Detect which cell encompasses the target text, then output its [X, Y] center coordinate. 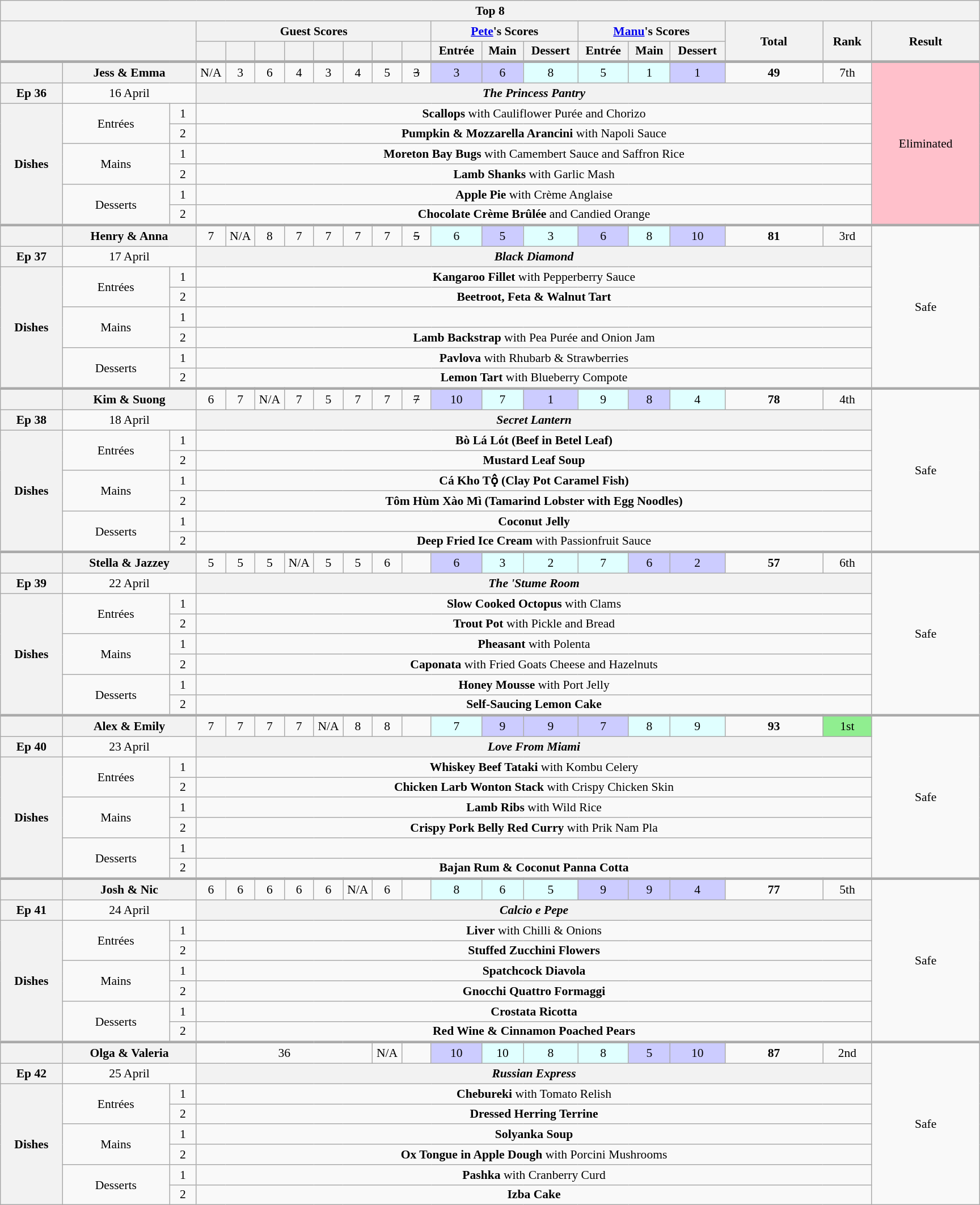
Pashka with Cranberry Curd [534, 1175]
78 [774, 399]
Ep 37 [32, 257]
Mustard Leaf Soup [534, 461]
22 April [129, 584]
Ep 36 [32, 94]
Olga & Valeria [129, 1053]
Lemon Tart with Blueberry Compote [534, 378]
Kim & Suong [129, 399]
Liver with Chilli & Onions [534, 930]
5th [847, 890]
Total [774, 42]
Bò Lá Lót (Beef in Betel Leaf) [534, 440]
Ep 39 [32, 584]
Manu's Scores [651, 31]
Secret Lantern [534, 420]
36 [285, 1053]
Ep 40 [32, 747]
Black Diamond [534, 257]
Cá Kho Tộ (Clay Pot Caramel Fish) [534, 481]
Pumpkin & Mozzarella Arancini with Napoli Sauce [534, 134]
Top 8 [490, 11]
Kangaroo Fillet with Pepperberry Sauce [534, 277]
Self-Saucing Lemon Cake [534, 705]
Stuffed Zucchini Flowers [534, 951]
Russian Express [534, 1074]
17 April [129, 257]
The Princess Pantry [534, 94]
6th [847, 563]
Chocolate Crème Brûlée and Candied Orange [534, 214]
Beetroot, Feta & Walnut Tart [534, 297]
2nd [847, 1053]
Rank [847, 42]
57 [774, 563]
Ep 41 [32, 911]
24 April [129, 911]
4th [847, 399]
Jess & Emma [129, 73]
The 'Stume Room [534, 584]
Ep 38 [32, 420]
Honey Mousse with Port Jelly [534, 685]
Ox Tongue in Apple Dough with Porcini Mushrooms [534, 1155]
Red Wine & Cinnamon Poached Pears [534, 1031]
16 April [129, 94]
Pavlova with Rhubarb & Strawberries [534, 358]
Whiskey Beef Tataki with Kombu Celery [534, 767]
Bajan Rum & Coconut Panna Cotta [534, 868]
Caponata with Fried Goats Cheese and Hazelnuts [534, 664]
93 [774, 726]
Alex & Emily [129, 726]
Dressed Herring Terrine [534, 1114]
Chebureki with Tomato Relish [534, 1094]
Gnocchi Quattro Formaggi [534, 991]
Ep 42 [32, 1074]
Trout Pot with Pickle and Bread [534, 624]
Scallops with Cauliflower Purée and Chorizo [534, 113]
Crispy Pork Belly Red Curry with Prik Nam Pla [534, 828]
7th [847, 73]
Tôm Hùm Xào Mì (Tamarind Lobster with Egg Noodles) [534, 501]
49 [774, 73]
Slow Cooked Octopus with Clams [534, 604]
3rd [847, 236]
87 [774, 1053]
Solyanka Soup [534, 1135]
Spatchcock Diavola [534, 971]
Lamb Backstrap with Pea Purée and Onion Jam [534, 338]
77 [774, 890]
Lamb Ribs with Wild Rice [534, 808]
81 [774, 236]
1st [847, 726]
Pete's Scores [505, 31]
23 April [129, 747]
Pheasant with Polenta [534, 644]
Coconut Jelly [534, 521]
25 April [129, 1074]
Henry & Anna [129, 236]
Chicken Larb Wonton Stack with Crispy Chicken Skin [534, 787]
Moreton Bay Bugs with Camembert Sauce and Saffron Rice [534, 154]
Guest Scores [314, 31]
Result [926, 42]
18 April [129, 420]
Stella & Jazzey [129, 563]
Eliminated [926, 144]
Josh & Nic [129, 890]
Izba Cake [534, 1195]
Love From Miami [534, 747]
Deep Fried Ice Cream with Passionfruit Sauce [534, 541]
Crostata Ricotta [534, 1012]
Apple Pie with Crème Anglaise [534, 195]
Lamb Shanks with Garlic Mash [534, 174]
Calcio e Pepe [534, 911]
